Provide the [X, Y] coordinate of the cell's center where the given text is located.  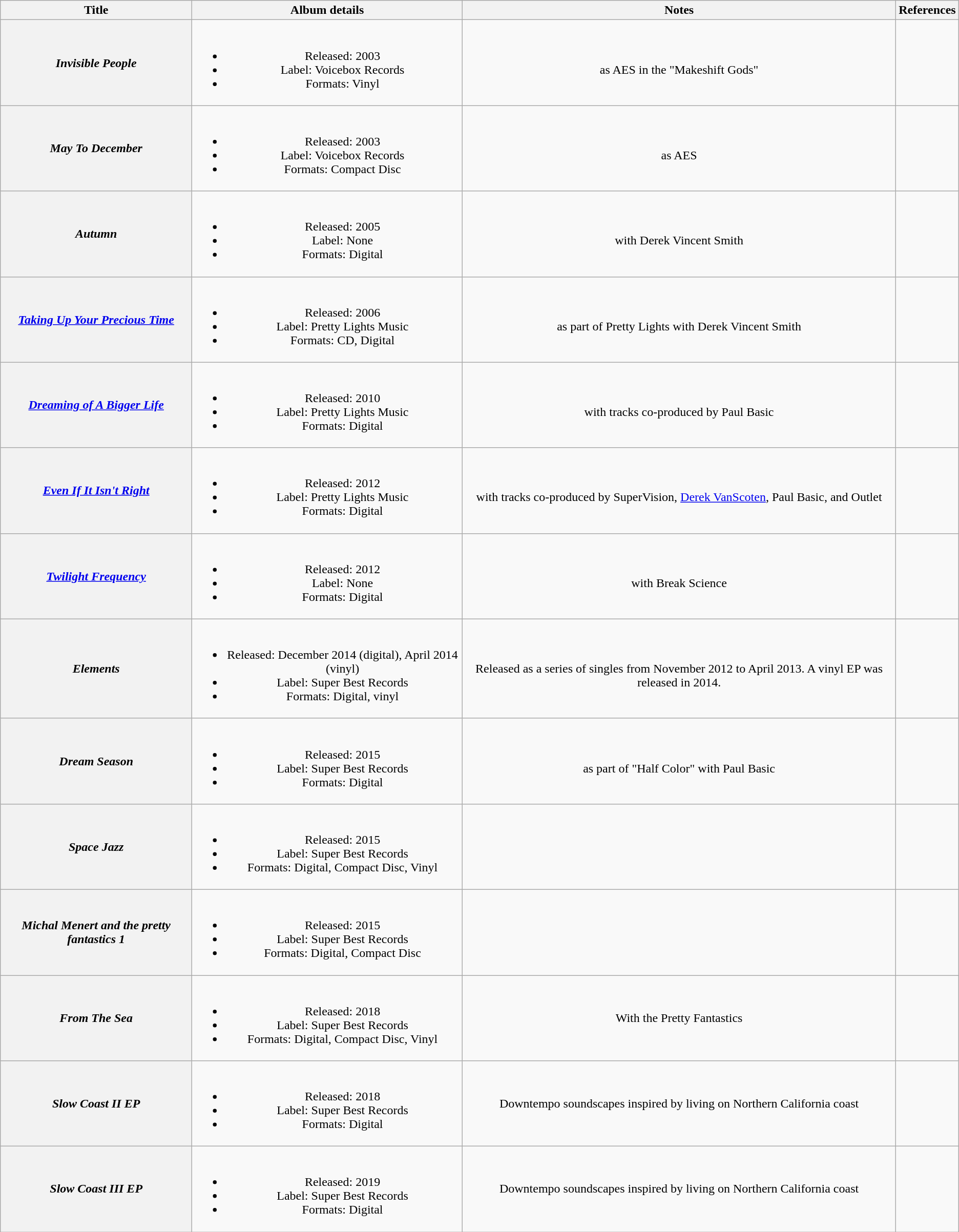
Space Jazz [96, 846]
with Break Science [679, 576]
Released: 2018Label: Super Best RecordsFormats: Digital [327, 1103]
Slow Coast III EP [96, 1189]
Released: 2012Label: Pretty Lights MusicFormats: Digital [327, 491]
From The Sea [96, 1018]
Michal Menert and the pretty fantastics 1 [96, 932]
Released as a series of singles from November 2012 to April 2013. A vinyl EP was released in 2014. [679, 669]
Autumn [96, 234]
Released: 2015Label: Super Best RecordsFormats: Digital [327, 761]
Even If It Isn't Right [96, 491]
May To December [96, 149]
References [927, 10]
Released: 2018Label: Super Best RecordsFormats: Digital, Compact Disc, Vinyl [327, 1018]
Released: 2006Label: Pretty Lights MusicFormats: CD, Digital [327, 320]
Dreaming of A Bigger Life [96, 405]
with tracks co-produced by SuperVision, Derek VanScoten, Paul Basic, and Outlet [679, 491]
Title [96, 10]
Invisible People [96, 62]
Slow Coast II EP [96, 1103]
Taking Up Your Precious Time [96, 320]
with tracks co-produced by Paul Basic [679, 405]
Elements [96, 669]
Released: 2010Label: Pretty Lights MusicFormats: Digital [327, 405]
Released: 2019Label: Super Best RecordsFormats: Digital [327, 1189]
with Derek Vincent Smith [679, 234]
Dream Season [96, 761]
Notes [679, 10]
Twilight Frequency [96, 576]
Released: 2005Label: NoneFormats: Digital [327, 234]
as part of "Half Color" with Paul Basic [679, 761]
Released: 2015Label: Super Best RecordsFormats: Digital, Compact Disc [327, 932]
Released: December 2014 (digital), April 2014 (vinyl)Label: Super Best RecordsFormats: Digital, vinyl [327, 669]
With the Pretty Fantastics [679, 1018]
Released: 2012Label: NoneFormats: Digital [327, 576]
Album details [327, 10]
Released: 2015Label: Super Best RecordsFormats: Digital, Compact Disc, Vinyl [327, 846]
Released: 2003Label: Voicebox RecordsFormats: Compact Disc [327, 149]
as AES in the "Makeshift Gods" [679, 62]
Released: 2003Label: Voicebox RecordsFormats: Vinyl [327, 62]
as AES [679, 149]
as part of Pretty Lights with Derek Vincent Smith [679, 320]
